Identify which cell holds the provided text, then report its [x, y] central coordinate. 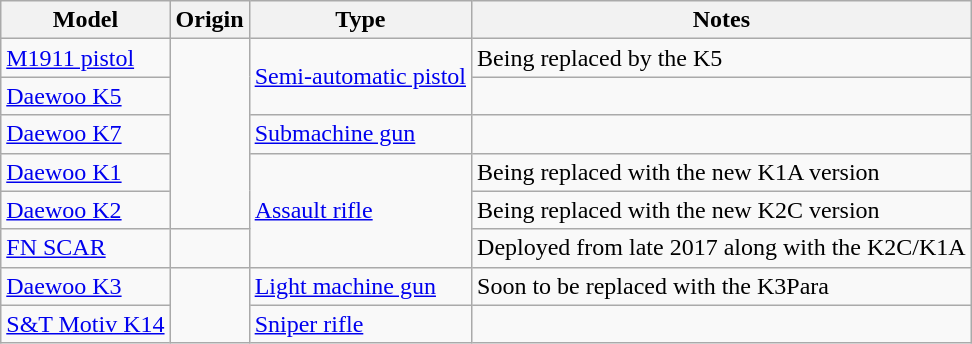
Soon to be replaced with the K3Para [722, 286]
Being replaced with the new K1A version [722, 172]
Deployed from late 2017 along with the K2C/K1A [722, 248]
Daewoo K1 [86, 172]
Being replaced by the K5 [722, 58]
M1911 pistol [86, 58]
Notes [722, 20]
S&T Motiv K14 [86, 324]
Daewoo K5 [86, 96]
Daewoo K2 [86, 210]
Model [86, 20]
Daewoo K3 [86, 286]
Sniper rifle [360, 324]
Assault rifle [360, 210]
Light machine gun [360, 286]
Origin [210, 20]
Daewoo K7 [86, 134]
Being replaced with the new K2C version [722, 210]
FN SCAR [86, 248]
Type [360, 20]
Submachine gun [360, 134]
Semi-automatic pistol [360, 77]
